Return (x, y) of the center of cell containing provided text 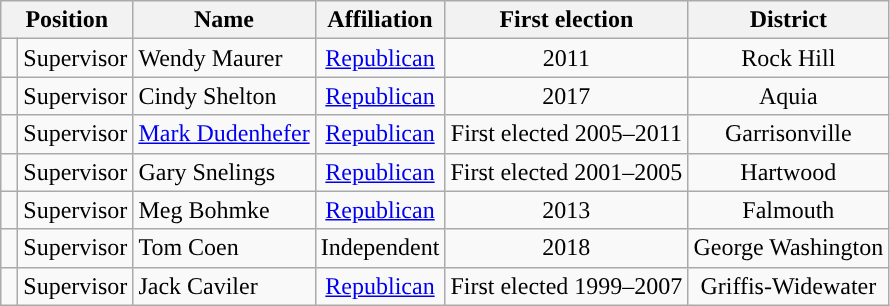
First elected 2005–2011 (566, 134)
George Washington (788, 248)
Independent (380, 248)
2018 (566, 248)
Mark Dudenhefer (224, 134)
Gary Snelings (224, 172)
First elected 2001–2005 (566, 172)
Position (67, 20)
Meg Bohmke (224, 210)
2011 (566, 58)
Griffis-Widewater (788, 286)
Garrisonville (788, 134)
Rock Hill (788, 58)
2013 (566, 210)
2017 (566, 96)
First elected 1999–2007 (566, 286)
Wendy Maurer (224, 58)
Jack Caviler (224, 286)
Cindy Shelton (224, 96)
District (788, 20)
First election (566, 20)
Hartwood (788, 172)
Aquia (788, 96)
Falmouth (788, 210)
Name (224, 20)
Tom Coen (224, 248)
Affiliation (380, 20)
